For the text-containing cell, return its midpoint in [X, Y] coordinate format. 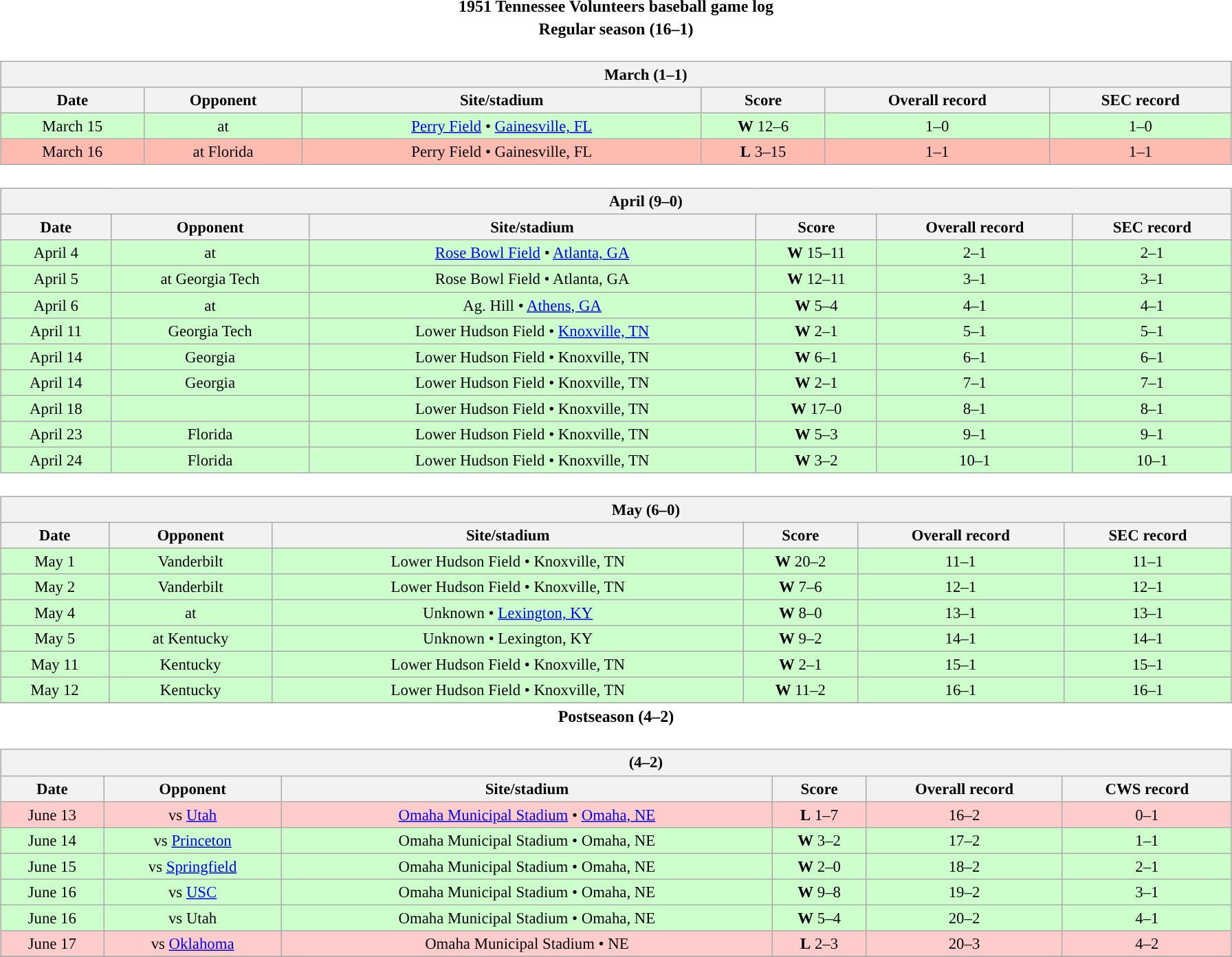
W 20–2 [800, 561]
at Florida [223, 152]
Omaha Municipal Stadium • NE [527, 944]
W 9–2 [800, 639]
W 12–6 [763, 126]
June 17 [52, 944]
L 3–15 [763, 152]
April 18 [56, 408]
vs Oklahoma [192, 944]
L 2–3 [819, 944]
W 7–6 [800, 587]
16–2 [965, 815]
June 14 [52, 840]
April 5 [56, 279]
April 6 [56, 305]
April 23 [56, 434]
17–2 [965, 840]
vs Princeton [192, 840]
March 16 [73, 152]
April 11 [56, 331]
May 12 [55, 690]
W 9–8 [819, 892]
19–2 [965, 892]
vs USC [192, 892]
W 11–2 [800, 690]
May (6–0) [616, 509]
W 8–0 [800, 613]
L 1–7 [819, 815]
June 13 [52, 815]
W 15–11 [816, 253]
0–1 [1147, 815]
(4–2) [616, 762]
W 12–11 [816, 279]
W 17–0 [816, 408]
W 6–1 [816, 357]
18–2 [965, 866]
W 2–0 [819, 866]
Georgia Tech [210, 331]
4–2 [1147, 944]
May 1 [55, 561]
April 24 [56, 460]
at Georgia Tech [210, 279]
May 2 [55, 587]
May 11 [55, 665]
June 15 [52, 866]
vs Springfield [192, 866]
March (1–1) [616, 74]
May 4 [55, 613]
20–2 [965, 918]
20–3 [965, 944]
May 5 [55, 639]
CWS record [1147, 789]
at Kentucky [191, 639]
March 15 [73, 126]
April (9–0) [616, 201]
Ag. Hill • Athens, GA [532, 305]
April 4 [56, 253]
W 5–3 [816, 434]
